Locate the cell with the specified text and output its [X, Y] center coordinate. 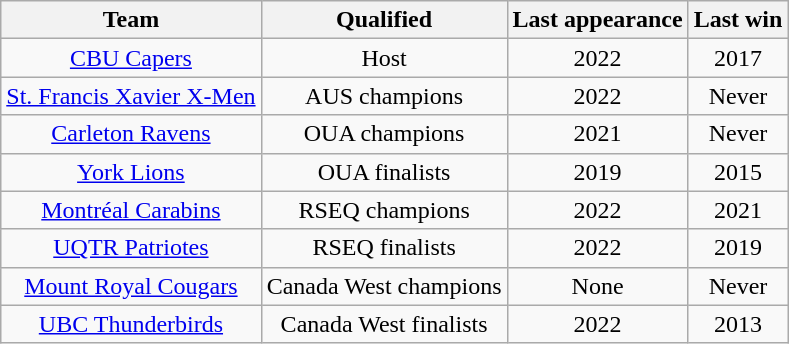
York Lions [131, 172]
Montréal Carabins [131, 210]
OUA champions [384, 134]
Canada West finalists [384, 324]
Mount Royal Cougars [131, 286]
RSEQ finalists [384, 248]
Canada West champions [384, 286]
Last win [738, 20]
2015 [738, 172]
None [598, 286]
OUA finalists [384, 172]
UBC Thunderbirds [131, 324]
AUS champions [384, 96]
Last appearance [598, 20]
Qualified [384, 20]
2017 [738, 58]
CBU Capers [131, 58]
St. Francis Xavier X-Men [131, 96]
Carleton Ravens [131, 134]
Host [384, 58]
UQTR Patriotes [131, 248]
2013 [738, 324]
Team [131, 20]
RSEQ champions [384, 210]
